Search for the cell housing the specified text and yield its [x, y] center coordinate. 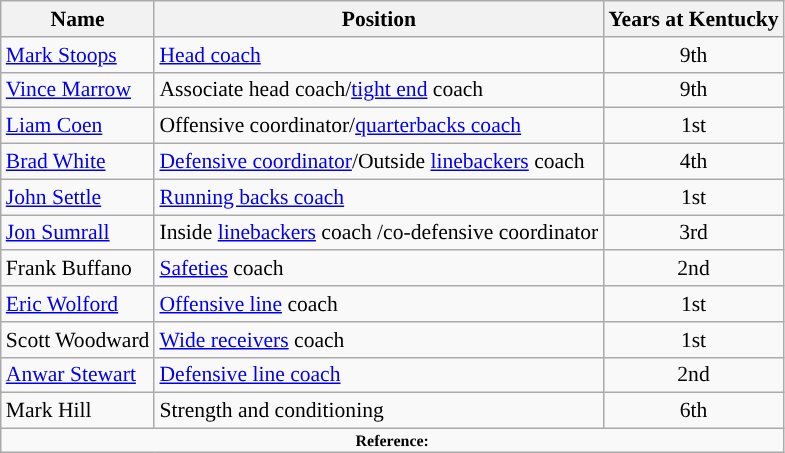
Running backs coach [378, 197]
Jon Sumrall [78, 233]
Brad White [78, 162]
Mark Hill [78, 411]
4th [693, 162]
Eric Wolford [78, 304]
Wide receivers coach [378, 340]
Defensive line coach [378, 375]
Safeties coach [378, 269]
John Settle [78, 197]
3rd [693, 233]
Scott Woodward [78, 340]
Offensive coordinator/quarterbacks coach [378, 126]
Defensive coordinator/Outside linebackers coach [378, 162]
Name [78, 19]
Reference: [392, 441]
Mark Stoops [78, 55]
Inside linebackers coach /co-defensive coordinator [378, 233]
Strength and conditioning [378, 411]
Vince Marrow [78, 90]
Associate head coach/tight end coach [378, 90]
Position [378, 19]
Offensive line coach [378, 304]
6th [693, 411]
Liam Coen [78, 126]
Frank Buffano [78, 269]
Anwar Stewart [78, 375]
Years at Kentucky [693, 19]
Head coach [378, 55]
